Return (x, y) of the center of cell containing provided text 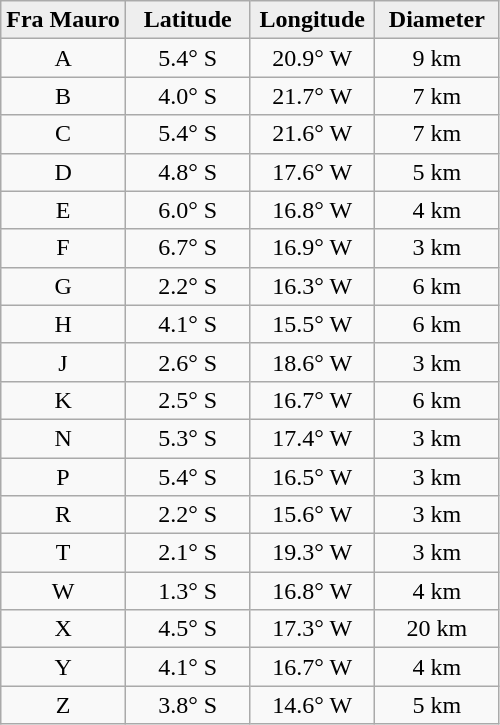
W (64, 591)
4.8° S (188, 172)
5.3° S (188, 438)
2.5° S (188, 400)
D (64, 172)
17.6° W (312, 172)
9 km (438, 58)
Diameter (438, 20)
B (64, 96)
21.6° W (312, 134)
3.8° S (188, 705)
Fra Mauro (64, 20)
16.3° W (312, 286)
G (64, 286)
17.3° W (312, 629)
20 km (438, 629)
P (64, 477)
6.7° S (188, 248)
4.5° S (188, 629)
Latitude (188, 20)
H (64, 324)
X (64, 629)
R (64, 515)
14.6° W (312, 705)
20.9° W (312, 58)
16.5° W (312, 477)
Y (64, 667)
15.5° W (312, 324)
T (64, 553)
K (64, 400)
1.3° S (188, 591)
C (64, 134)
2.6° S (188, 362)
Z (64, 705)
4.0° S (188, 96)
Longitude (312, 20)
N (64, 438)
17.4° W (312, 438)
A (64, 58)
2.1° S (188, 553)
F (64, 248)
J (64, 362)
6.0° S (188, 210)
21.7° W (312, 96)
18.6° W (312, 362)
15.6° W (312, 515)
E (64, 210)
19.3° W (312, 553)
16.9° W (312, 248)
